Extract the (x, y) coordinate from the center of the cell holding the provided text.  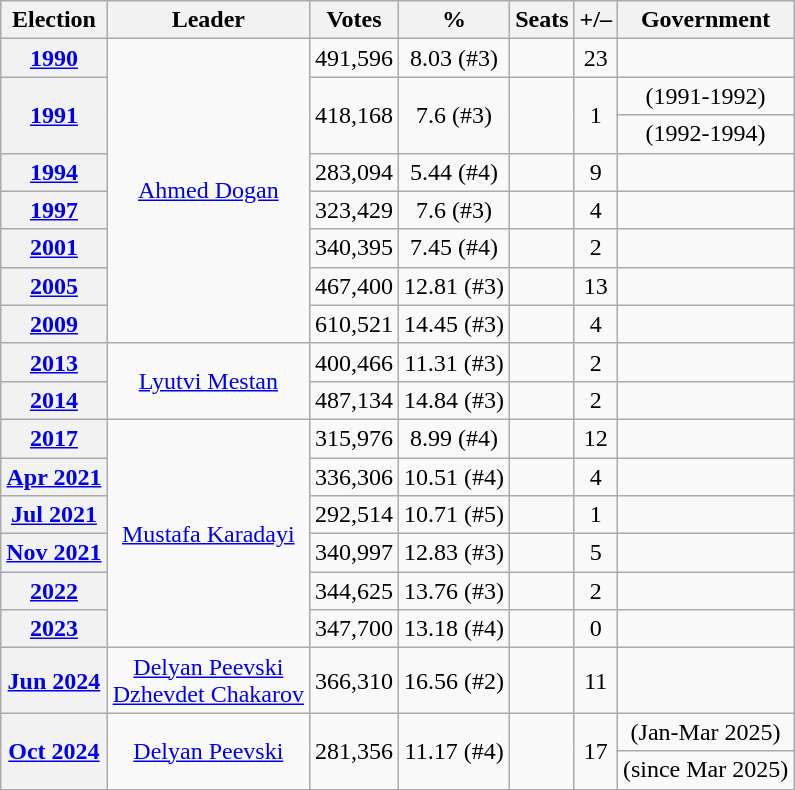
400,466 (354, 362)
1991 (54, 115)
9 (596, 172)
12 (596, 438)
1990 (54, 58)
23 (596, 58)
% (454, 20)
(1992-1994) (705, 134)
+/– (596, 20)
418,168 (354, 115)
Seats (542, 20)
10.71 (#5) (454, 515)
Oct 2024 (54, 751)
10.51 (#4) (454, 477)
Delyan Peevski (208, 751)
366,310 (354, 680)
Delyan PeevskiDzhevdet Chakarov (208, 680)
2009 (54, 324)
0 (596, 629)
8.99 (#4) (454, 438)
5 (596, 553)
8.03 (#3) (454, 58)
2023 (54, 629)
2001 (54, 248)
Government (705, 20)
11 (596, 680)
344,625 (354, 591)
14.84 (#3) (454, 400)
13 (596, 286)
323,429 (354, 210)
Jun 2024 (54, 680)
12.83 (#3) (454, 553)
14.45 (#3) (454, 324)
16.56 (#2) (454, 680)
(1991-1992) (705, 96)
Apr 2021 (54, 477)
340,395 (354, 248)
13.18 (#4) (454, 629)
Jul 2021 (54, 515)
Mustafa Karadayi (208, 533)
11.31 (#3) (454, 362)
487,134 (354, 400)
2022 (54, 591)
336,306 (354, 477)
13.76 (#3) (454, 591)
(since Mar 2025) (705, 770)
315,976 (354, 438)
292,514 (354, 515)
5.44 (#4) (454, 172)
Votes (354, 20)
(Jan-Mar 2025) (705, 732)
281,356 (354, 751)
2013 (54, 362)
347,700 (354, 629)
11.17 (#4) (454, 751)
610,521 (354, 324)
7.45 (#4) (454, 248)
2005 (54, 286)
491,596 (354, 58)
Election (54, 20)
Lyutvi Mestan (208, 381)
Leader (208, 20)
12.81 (#3) (454, 286)
Ahmed Dogan (208, 191)
1994 (54, 172)
2017 (54, 438)
283,094 (354, 172)
467,400 (354, 286)
1997 (54, 210)
Nov 2021 (54, 553)
17 (596, 751)
2014 (54, 400)
340,997 (354, 553)
